Locate the cell with the specified text and output its (X, Y) center coordinate. 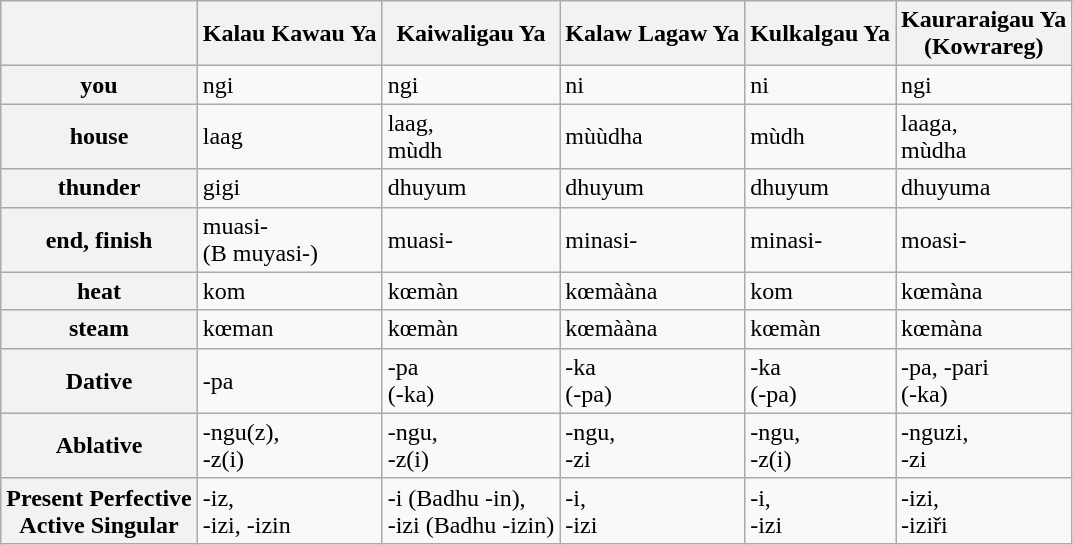
heat (99, 291)
laaga, mùdha (984, 136)
Kalau Kawau Ya (290, 34)
-pa (290, 380)
end, finish (99, 240)
-iz, -izi, -izin (290, 510)
-pa, -pari (-ka) (984, 380)
-ngu, -zi (652, 446)
mùùdha (652, 136)
mùdh (820, 136)
-nguzi, -zi (984, 446)
-pa (-ka) (471, 380)
muasi- (B muyasi-) (290, 240)
Ablative (99, 446)
muasi- (471, 240)
you (99, 85)
gigi (290, 188)
-i (Badhu -in), -izi (Badhu -izin) (471, 510)
house (99, 136)
-ngu(z), -z(i) (290, 446)
moasi- (984, 240)
thunder (99, 188)
Kauraraigau Ya (Kowrareg) (984, 34)
Dative (99, 380)
Kalaw Lagaw Ya (652, 34)
steam (99, 329)
laag, mùdh (471, 136)
dhuyuma (984, 188)
Kaiwaligau Ya (471, 34)
laag (290, 136)
-izi, -iziři (984, 510)
kœman (290, 329)
Present Perfective Active Singular (99, 510)
Kulkalgau Ya (820, 34)
